Capture the cell that displays the provided text and extract its [X, Y] central coordinate. 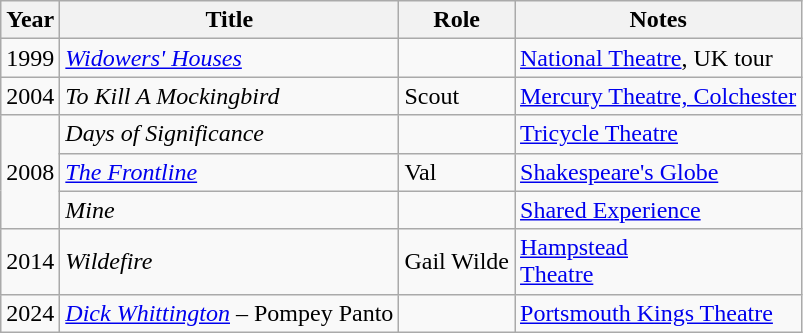
Shared Experience [658, 210]
Widowers' Houses [230, 58]
Scout [457, 96]
Notes [658, 20]
Role [457, 20]
National Theatre, UK tour [658, 58]
Days of Significance [230, 134]
The Frontline [230, 172]
Gail Wilde [457, 262]
To Kill A Mockingbird [230, 96]
Year [30, 20]
Dick Whittington – Pompey Panto [230, 313]
Mercury Theatre, Colchester [658, 96]
2008 [30, 172]
1999 [30, 58]
Portsmouth Kings Theatre [658, 313]
HampsteadTheatre [658, 262]
Tricycle Theatre [658, 134]
2004 [30, 96]
Mine [230, 210]
2014 [30, 262]
Shakespeare's Globe [658, 172]
Wildefire [230, 262]
Title [230, 20]
2024 [30, 313]
Val [457, 172]
